Detect which cell encompasses the target text, then output its (X, Y) center coordinate. 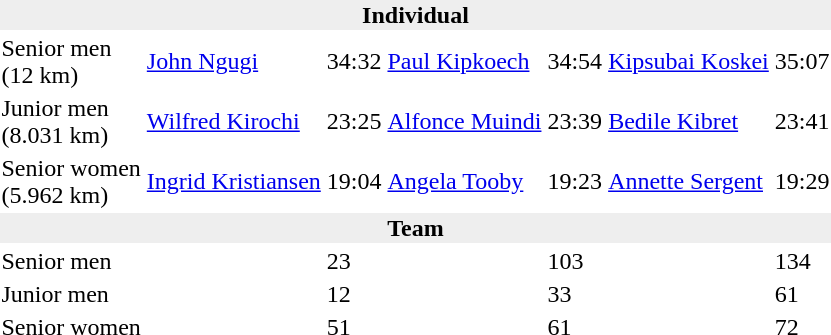
19:29 (802, 182)
Senior men (71, 261)
Paul Kipkoech (464, 62)
23:41 (802, 122)
19:23 (575, 182)
23:25 (354, 122)
Alfonce Muindi (464, 122)
John Ngugi (234, 62)
Angela Tooby (464, 182)
Individual (416, 15)
Team (416, 228)
134 (802, 261)
Annette Sergent (689, 182)
Senior women(5.962 km) (71, 182)
19:04 (354, 182)
23:39 (575, 122)
12 (354, 294)
Wilfred Kirochi (234, 122)
Junior men(8.031 km) (71, 122)
Bedile Kibret (689, 122)
33 (575, 294)
Junior men (71, 294)
Ingrid Kristiansen (234, 182)
23 (354, 261)
61 (802, 294)
34:54 (575, 62)
34:32 (354, 62)
35:07 (802, 62)
Kipsubai Koskei (689, 62)
103 (575, 261)
Senior men(12 km) (71, 62)
